Detect which cell encompasses the target text, then output its [X, Y] center coordinate. 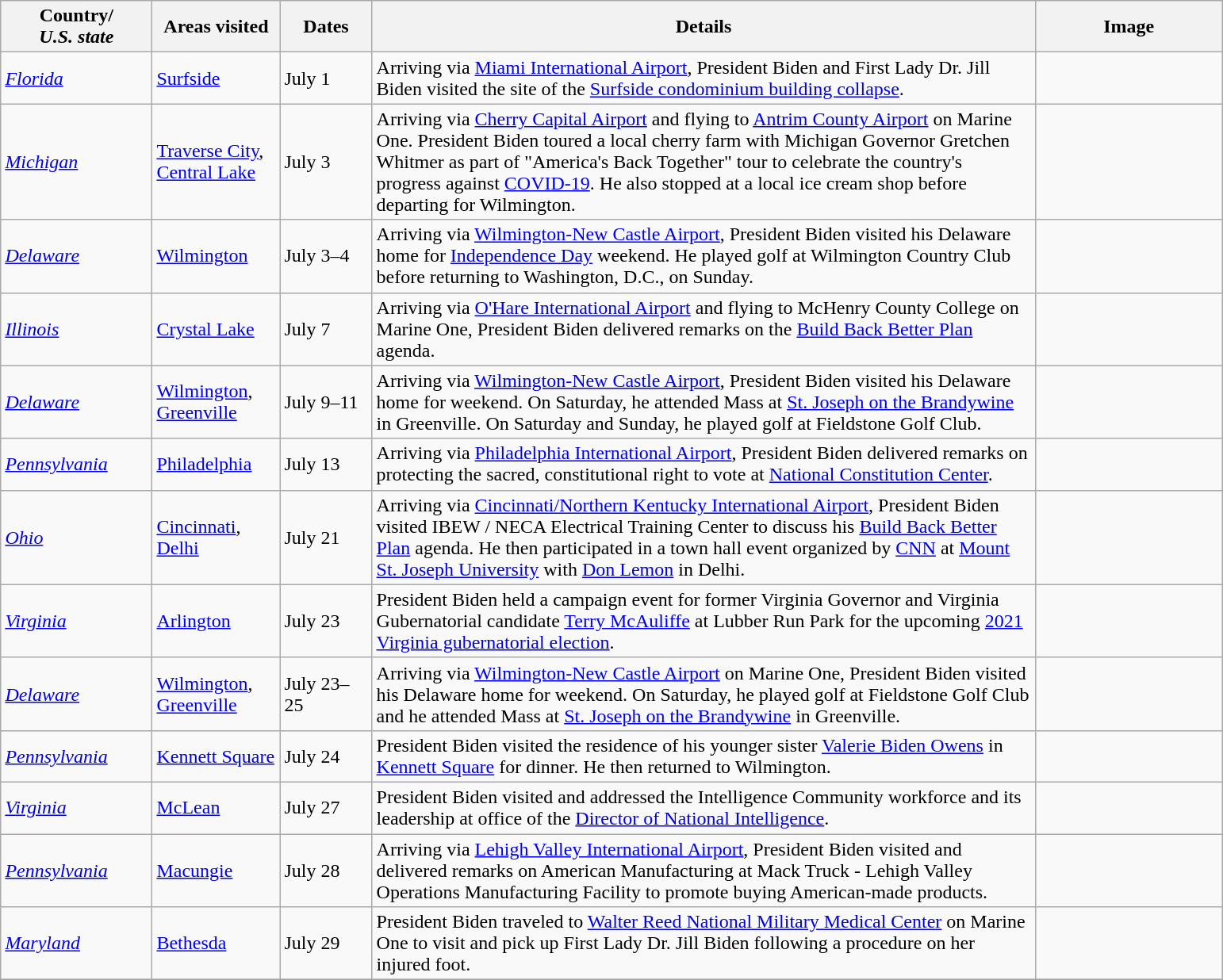
July 24 [326, 756]
McLean [216, 807]
Details [704, 27]
Dates [326, 27]
Country/U.S. state [76, 27]
Illinois [76, 329]
July 3 [326, 162]
Arlington [216, 621]
Maryland [76, 944]
July 27 [326, 807]
July 29 [326, 944]
Ohio [76, 538]
July 7 [326, 329]
July 23–25 [326, 694]
President Biden visited the residence of his younger sister Valerie Biden Owens in Kennett Square for dinner. He then returned to Wilmington. [704, 756]
Surfside [216, 78]
July 9–11 [326, 402]
Macungie [216, 871]
Michigan [76, 162]
Bethesda [216, 944]
July 13 [326, 465]
July 21 [326, 538]
Philadelphia [216, 465]
Cincinnati, Delhi [216, 538]
July 3–4 [326, 256]
July 28 [326, 871]
Crystal Lake [216, 329]
Florida [76, 78]
Areas visited [216, 27]
Wilmington [216, 256]
July 23 [326, 621]
Image [1129, 27]
July 1 [326, 78]
Kennett Square [216, 756]
Traverse City, Central Lake [216, 162]
President Biden visited and addressed the Intelligence Community workforce and its leadership at office of the Director of National Intelligence. [704, 807]
